From the cell containing the given text, extract its center point as (X, Y) coordinate. 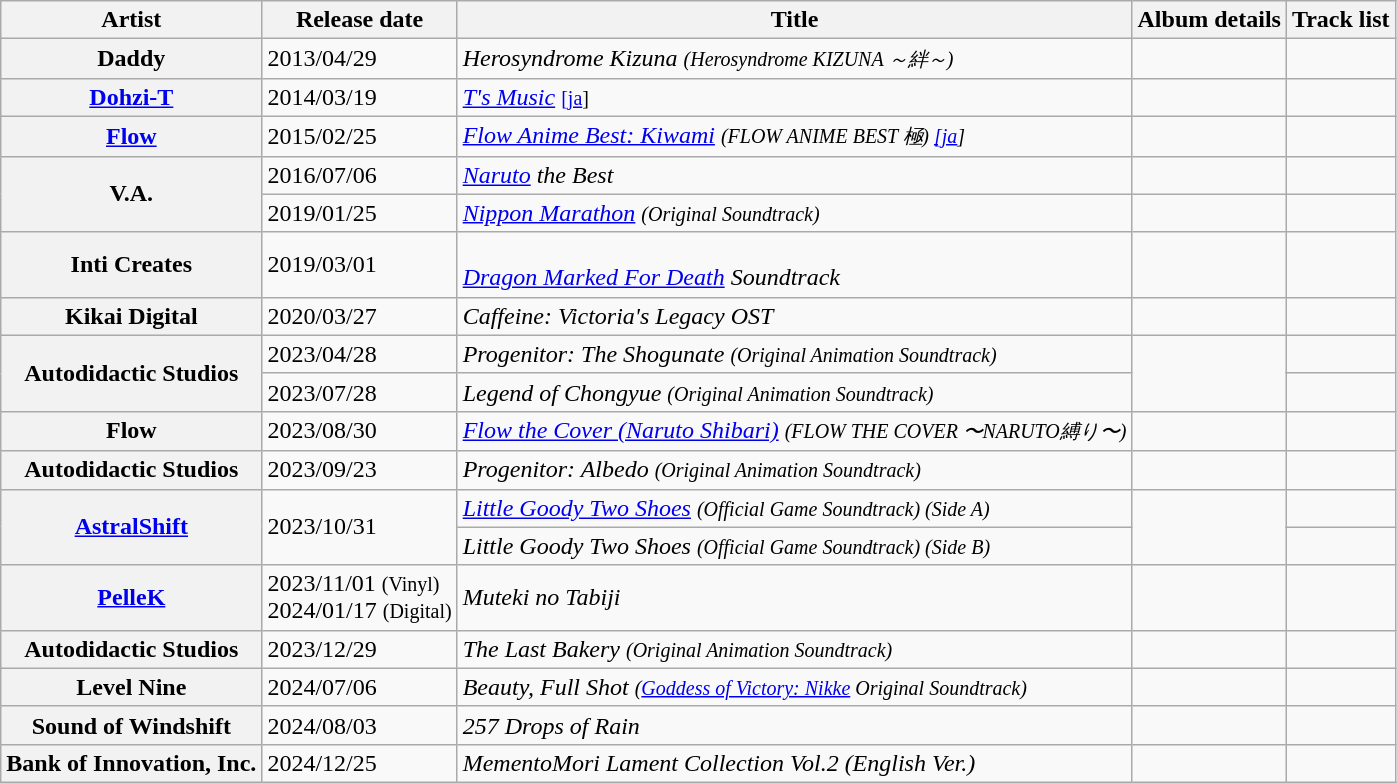
Beauty, Full Shot (Goddess of Victory: Nikke Original Soundtrack) (794, 687)
Sound of Windshift (132, 725)
2024/08/03 (360, 725)
2023/12/29 (360, 649)
Inti Creates (132, 264)
Progenitor: Albedo (Original Animation Soundtrack) (794, 470)
Kikai Digital (132, 316)
Track list (1340, 20)
2019/01/25 (360, 213)
Progenitor: The Shogunate (Original Animation Soundtrack) (794, 354)
PelleK (132, 598)
MementoMori Lament Collection Vol.2 (English Ver.) (794, 763)
Nippon Marathon (Original Soundtrack) (794, 213)
2020/03/27 (360, 316)
2024/12/25 (360, 763)
2023/07/28 (360, 392)
Bank of Innovation, Inc. (132, 763)
Artist (132, 20)
T's Music [ja] (794, 97)
2023/09/23 (360, 470)
Album details (1209, 20)
The Last Bakery (Original Animation Soundtrack) (794, 649)
2014/03/19 (360, 97)
Level Nine (132, 687)
Title (794, 20)
2023/11/01 (Vinyl)2024/01/17 (Digital) (360, 598)
V.A. (132, 194)
Caffeine: Victoria's Legacy OST (794, 316)
Little Goody Two Shoes (Official Game Soundtrack) (Side B) (794, 546)
2023/04/28 (360, 354)
Little Goody Two Shoes (Official Game Soundtrack) (Side A) (794, 508)
2023/08/30 (360, 431)
Dragon Marked For Death Soundtrack (794, 264)
Flow Anime Best: Kiwami (FLOW ANIME BEST 極) [ja] (794, 136)
257 Drops of Rain (794, 725)
Herosyndrome Kizuna (Herosyndrome KIZUNA ～絆～) (794, 59)
2023/10/31 (360, 527)
Legend of Chongyue (Original Animation Soundtrack) (794, 392)
Release date (360, 20)
Daddy (132, 59)
AstralShift (132, 527)
2024/07/06 (360, 687)
Muteki no Tabiji (794, 598)
2015/02/25 (360, 136)
Flow the Cover (Naruto Shibari) (FLOW THE COVER 〜NARUTO縛り〜) (794, 431)
2016/07/06 (360, 175)
Naruto the Best (794, 175)
2019/03/01 (360, 264)
2013/04/29 (360, 59)
Dohzi-T (132, 97)
